Locate the cell with the specified text and output its (x, y) center coordinate. 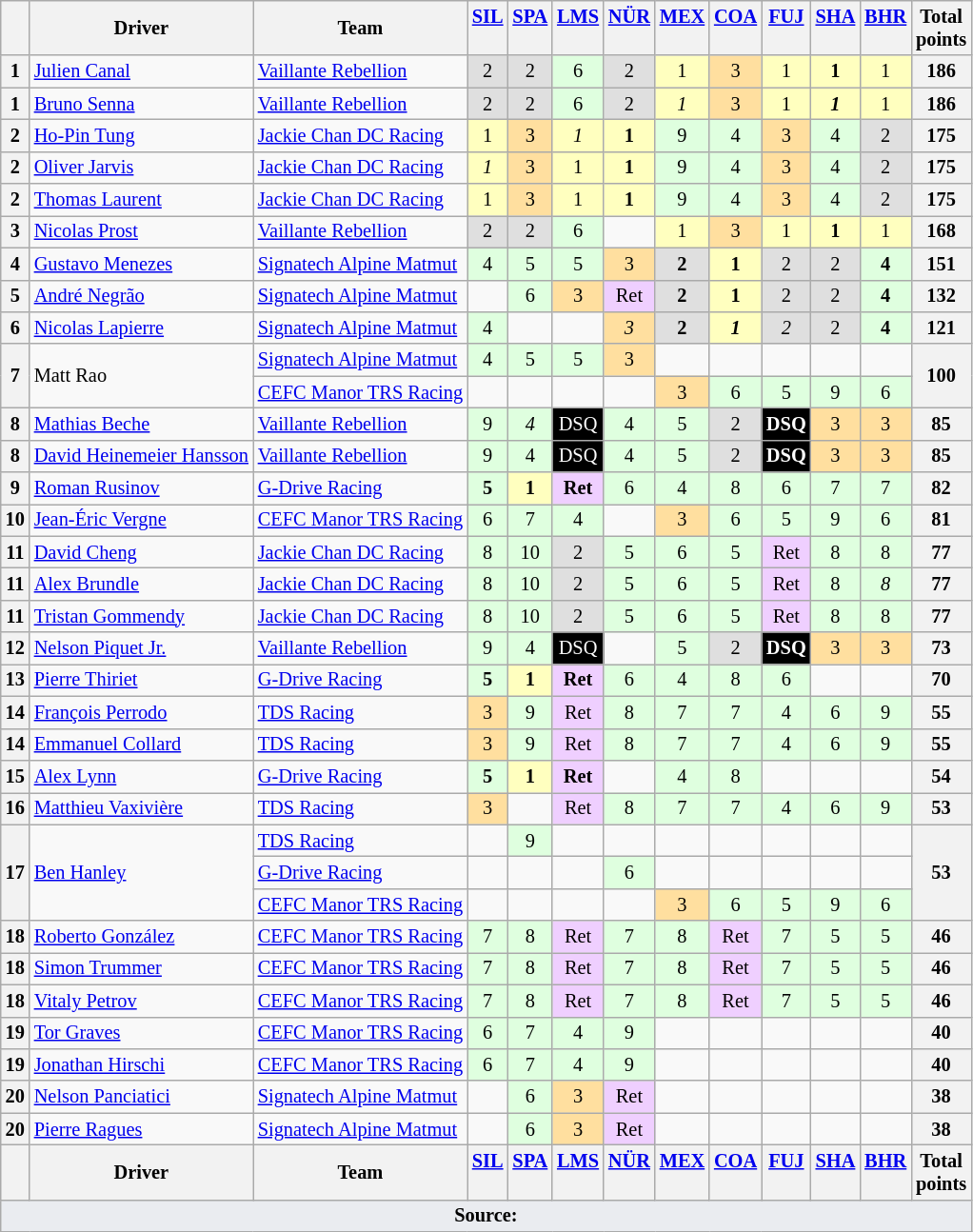
Roman Rusinov (141, 488)
100 (941, 375)
81 (941, 520)
132 (941, 296)
Matthieu Vaxivière (141, 808)
Nelson Panciatici (141, 1097)
Pierre Ragues (141, 1129)
François Perrodo (141, 712)
12 (15, 648)
David Heinemeier Hansson (141, 456)
168 (941, 231)
Tristan Gommendy (141, 616)
82 (941, 488)
Simon Trummer (141, 968)
151 (941, 264)
17 (15, 872)
Nicolas Lapierre (141, 328)
Pierre Thiriet (141, 680)
Ben Hanley (141, 872)
Alex Brundle (141, 584)
Gustavo Menezes (141, 264)
121 (941, 328)
73 (941, 648)
Oliver Jarvis (141, 168)
Tor Graves (141, 1033)
Source: (486, 1216)
Thomas Laurent (141, 200)
Nicolas Prost (141, 231)
16 (15, 808)
15 (15, 776)
Jonathan Hirschi (141, 1064)
Julien Canal (141, 71)
Emmanuel Collard (141, 745)
Nelson Piquet Jr. (141, 648)
Vitaly Petrov (141, 1001)
54 (941, 776)
Matt Rao (141, 375)
13 (15, 680)
André Negrão (141, 296)
Mathias Beche (141, 424)
Ho-Pin Tung (141, 135)
David Cheng (141, 552)
Jean-Éric Vergne (141, 520)
Roberto González (141, 937)
Alex Lynn (141, 776)
70 (941, 680)
Bruno Senna (141, 104)
